From the cell containing the given text, extract its center point as [x, y] coordinate. 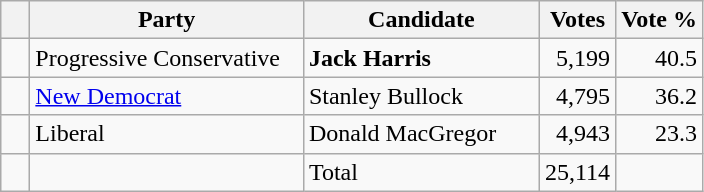
Candidate [421, 20]
Party [167, 20]
4,795 [577, 96]
Stanley Bullock [421, 96]
25,114 [577, 172]
5,199 [577, 58]
23.3 [660, 134]
Jack Harris [421, 58]
Vote % [660, 20]
36.2 [660, 96]
Liberal [167, 134]
Progressive Conservative [167, 58]
Total [421, 172]
New Democrat [167, 96]
Votes [577, 20]
40.5 [660, 58]
Donald MacGregor [421, 134]
4,943 [577, 134]
